Detect which cell encompasses the target text, then output its (X, Y) center coordinate. 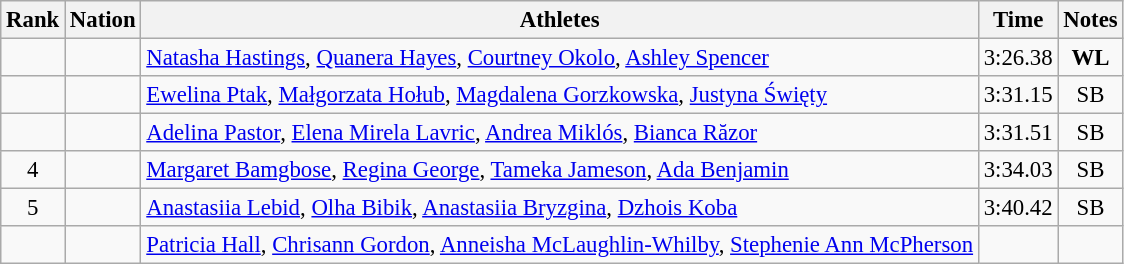
4 (33, 170)
Ewelina Ptak, Małgorzata Hołub, Magdalena Gorzkowska, Justyna Święty (560, 95)
5 (33, 208)
Adelina Pastor, Elena Mirela Lavric, Andrea Miklós, Bianca Răzor (560, 133)
WL (1090, 58)
3:31.51 (1018, 133)
Anastasiia Lebid, Olha Bibik, Anastasiia Bryzgina, Dzhois Koba (560, 208)
3:40.42 (1018, 208)
Athletes (560, 20)
Notes (1090, 20)
Margaret Bamgbose, Regina George, Tameka Jameson, Ada Benjamin (560, 170)
3:26.38 (1018, 58)
3:34.03 (1018, 170)
3:31.15 (1018, 95)
Rank (33, 20)
Natasha Hastings, Quanera Hayes, Courtney Okolo, Ashley Spencer (560, 58)
Patricia Hall, Chrisann Gordon, Anneisha McLaughlin-Whilby, Stephenie Ann McPherson (560, 245)
Time (1018, 20)
Nation (103, 20)
